Locate the cell with the specified text and output its [x, y] center coordinate. 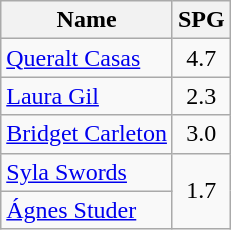
2.3 [201, 96]
Name [87, 20]
Bridget Carleton [87, 134]
1.7 [201, 191]
4.7 [201, 58]
SPG [201, 20]
Ágnes Studer [87, 210]
Queralt Casas [87, 58]
3.0 [201, 134]
Syla Swords [87, 172]
Laura Gil [87, 96]
